Return (x, y) of the center of cell containing provided text 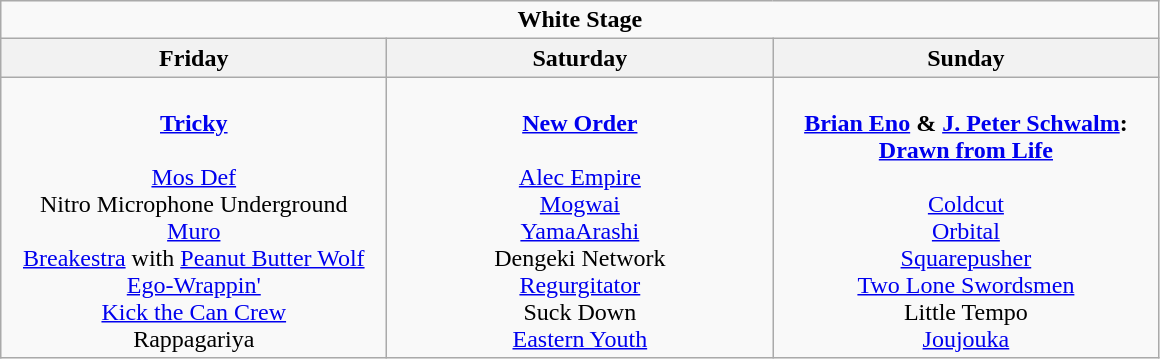
Friday (194, 58)
Saturday (580, 58)
White Stage (580, 20)
Sunday (966, 58)
Tricky Mos Def Nitro Microphone Underground Muro Breakestra with Peanut Butter Wolf Ego-Wrappin' Kick the Can Crew Rappagariya (194, 218)
Brian Eno & J. Peter Schwalm: Drawn from Life Coldcut Orbital Squarepusher Two Lone Swordsmen Little Tempo Joujouka (966, 218)
New Order Alec Empire Mogwai YamaArashi Dengeki Network Regurgitator Suck Down Eastern Youth (580, 218)
